Extract the [X, Y] coordinate from the center of the cell holding the provided text.  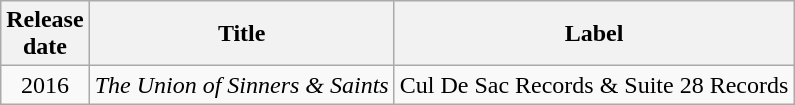
2016 [45, 85]
Cul De Sac Records & Suite 28 Records [594, 85]
Title [242, 34]
Releasedate [45, 34]
The Union of Sinners & Saints [242, 85]
Label [594, 34]
